Extract the (x, y) coordinate from the center of the cell holding the provided text.  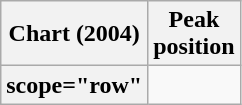
Peakposition (194, 34)
Chart (2004) (74, 34)
scope="row" (74, 85)
